From the cell containing the given text, extract its center point as [x, y] coordinate. 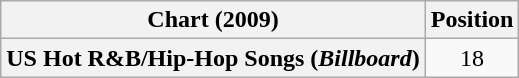
Chart (2009) [213, 20]
Position [472, 20]
18 [472, 58]
US Hot R&B/Hip-Hop Songs (Billboard) [213, 58]
